Scan for the cell matching the given text and deliver its [X, Y] coordinate at center. 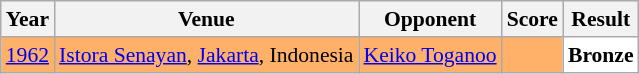
Result [601, 19]
1962 [28, 55]
Keiko Toganoo [430, 55]
Venue [206, 19]
Year [28, 19]
Istora Senayan, Jakarta, Indonesia [206, 55]
Bronze [601, 55]
Score [532, 19]
Opponent [430, 19]
